Detect which cell encompasses the target text, then output its [X, Y] center coordinate. 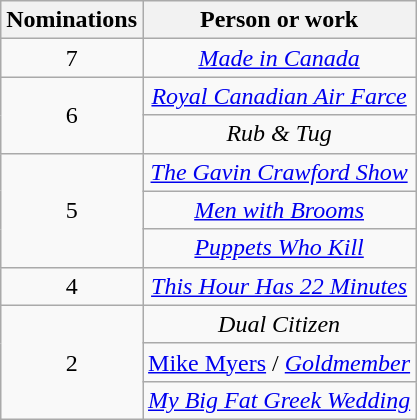
This Hour Has 22 Minutes [278, 286]
2 [72, 362]
Person or work [278, 20]
Royal Canadian Air Farce [278, 96]
Dual Citizen [278, 324]
Men with Brooms [278, 210]
4 [72, 286]
Rub & Tug [278, 134]
7 [72, 58]
5 [72, 210]
Made in Canada [278, 58]
Nominations [72, 20]
The Gavin Crawford Show [278, 172]
My Big Fat Greek Wedding [278, 400]
Mike Myers / Goldmember [278, 362]
Puppets Who Kill [278, 248]
6 [72, 115]
